Search for the cell housing the specified text and yield its [x, y] center coordinate. 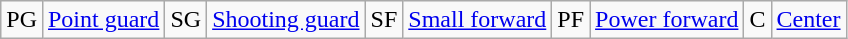
Center [808, 20]
Small forward [478, 20]
Shooting guard [286, 20]
SG [186, 20]
Power forward [667, 20]
PG [22, 20]
PF [571, 20]
Point guard [103, 20]
SF [384, 20]
C [758, 20]
